Return (X, Y) of the center of cell containing provided text 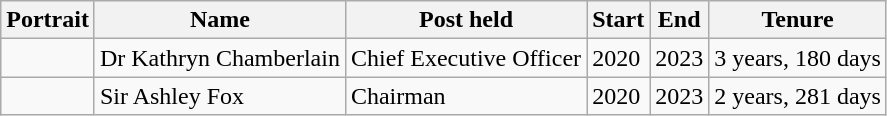
Chairman (466, 96)
Dr Kathryn Chamberlain (220, 58)
Portrait (48, 20)
Start (618, 20)
Sir Ashley Fox (220, 96)
Post held (466, 20)
Chief Executive Officer (466, 58)
Tenure (798, 20)
End (680, 20)
3 years, 180 days (798, 58)
Name (220, 20)
2 years, 281 days (798, 96)
